Capture the cell that displays the provided text and extract its (X, Y) central coordinate. 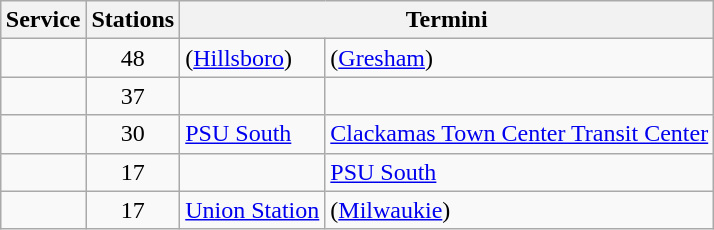
(Milwaukie) (520, 210)
Service (43, 20)
(Hillsboro) (252, 58)
37 (133, 96)
(Gresham) (520, 58)
Stations (133, 20)
Clackamas Town Center Transit Center (520, 134)
Termini (447, 20)
30 (133, 134)
48 (133, 58)
Union Station (252, 210)
